Extract the (x, y) coordinate from the center of the cell holding the provided text.  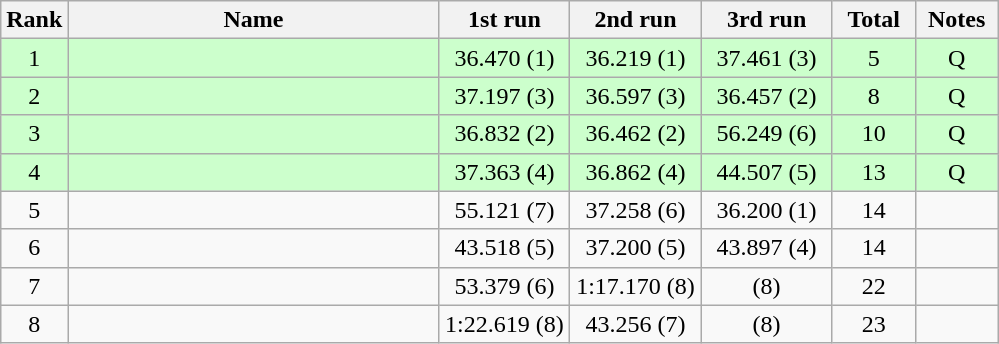
43.256 (7) (636, 324)
37.200 (5) (636, 248)
56.249 (6) (766, 134)
37.461 (3) (766, 58)
2 (34, 96)
1 (34, 58)
Rank (34, 20)
1:17.170 (8) (636, 286)
23 (874, 324)
10 (874, 134)
Total (874, 20)
6 (34, 248)
Name (254, 20)
3rd run (766, 20)
43.897 (4) (766, 248)
44.507 (5) (766, 172)
36.219 (1) (636, 58)
3 (34, 134)
37.197 (3) (504, 96)
1st run (504, 20)
Notes (956, 20)
36.597 (3) (636, 96)
36.462 (2) (636, 134)
2nd run (636, 20)
13 (874, 172)
4 (34, 172)
43.518 (5) (504, 248)
1:22.619 (8) (504, 324)
7 (34, 286)
22 (874, 286)
36.457 (2) (766, 96)
36.832 (2) (504, 134)
36.470 (1) (504, 58)
37.363 (4) (504, 172)
36.862 (4) (636, 172)
37.258 (6) (636, 210)
55.121 (7) (504, 210)
53.379 (6) (504, 286)
36.200 (1) (766, 210)
